Search for the cell housing the specified text and yield its [X, Y] center coordinate. 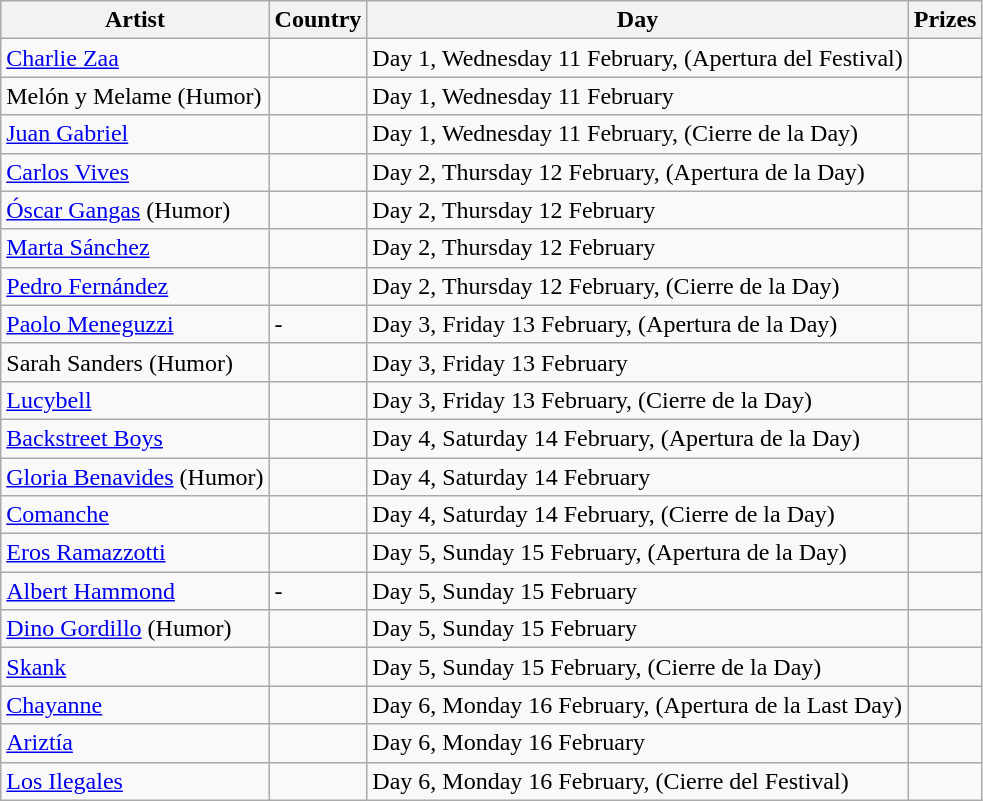
Pedro Fernández [135, 286]
Eros Ramazzotti [135, 553]
Country [318, 20]
Gloria Benavides (Humor) [135, 477]
Day 1, Wednesday 11 February, (Apertura del Festival) [638, 58]
Juan Gabriel [135, 134]
Comanche [135, 515]
Charlie Zaa [135, 58]
Albert Hammond [135, 591]
Day 3, Friday 13 February, (Cierre de la Day) [638, 400]
Melón y Melame (Humor) [135, 96]
Carlos Vives [135, 172]
Ariztía [135, 743]
Day 1, Wednesday 11 February, (Cierre de la Day) [638, 134]
Day 6, Monday 16 February, (Apertura de la Last Day) [638, 705]
Day 3, Friday 13 February, (Apertura de la Day) [638, 324]
Day 5, Sunday 15 February, (Cierre de la Day) [638, 667]
Day 2, Thursday 12 February, (Apertura de la Day) [638, 172]
Day 1, Wednesday 11 February [638, 96]
Chayanne [135, 705]
Artist [135, 20]
Day 4, Saturday 14 February [638, 477]
Day 2, Thursday 12 February, (Cierre de la Day) [638, 286]
Marta Sánchez [135, 248]
Dino Gordillo (Humor) [135, 629]
Day 5, Sunday 15 February, (Apertura de la Day) [638, 553]
Skank [135, 667]
Óscar Gangas (Humor) [135, 210]
Sarah Sanders (Humor) [135, 362]
Backstreet Boys [135, 438]
Prizes [945, 20]
Day 6, Monday 16 February [638, 743]
Day 4, Saturday 14 February, (Cierre de la Day) [638, 515]
Day 4, Saturday 14 February, (Apertura de la Day) [638, 438]
Day [638, 20]
Paolo Meneguzzi [135, 324]
Lucybell [135, 400]
Day 3, Friday 13 February [638, 362]
Day 6, Monday 16 February, (Cierre del Festival) [638, 781]
Los Ilegales [135, 781]
